Determine the (x, y) coordinate at the center of the cell enclosing the given text.  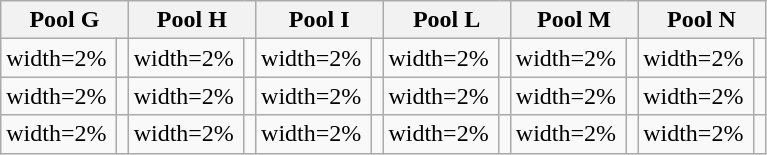
Pool M (574, 20)
Pool N (702, 20)
Pool H (192, 20)
Pool G (64, 20)
Pool I (320, 20)
Pool L (446, 20)
